Identify which cell holds the provided text, then report its (x, y) central coordinate. 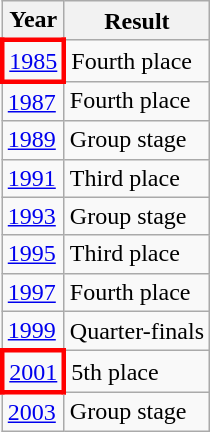
Quarter-finals (136, 331)
1989 (33, 140)
1999 (33, 331)
1991 (33, 178)
Result (136, 21)
1995 (33, 254)
1987 (33, 101)
1997 (33, 292)
Year (33, 21)
5th place (136, 372)
2001 (33, 372)
1985 (33, 60)
1993 (33, 216)
2003 (33, 412)
